Detect which cell encompasses the target text, then output its [X, Y] center coordinate. 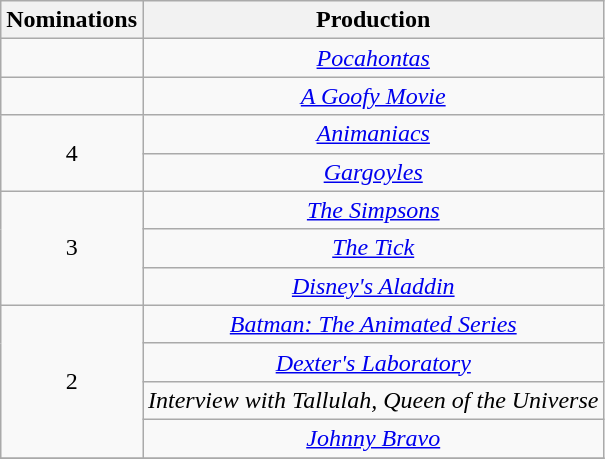
Interview with Tallulah, Queen of the Universe [372, 400]
The Tick [372, 248]
3 [72, 248]
The Simpsons [372, 210]
Production [372, 20]
2 [72, 381]
4 [72, 153]
Nominations [72, 20]
Dexter's Laboratory [372, 362]
Johnny Bravo [372, 438]
Gargoyles [372, 172]
Batman: The Animated Series [372, 324]
Disney's Aladdin [372, 286]
A Goofy Movie [372, 96]
Animaniacs [372, 134]
Pocahontas [372, 58]
